Identify which cell holds the provided text, then report its [X, Y] central coordinate. 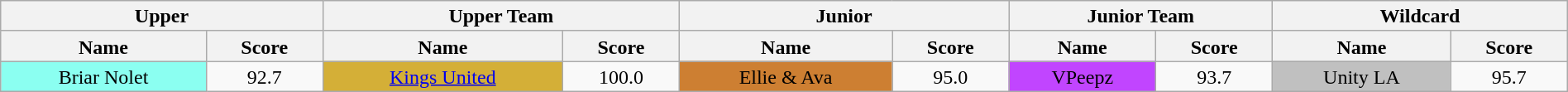
Unity LA [1361, 76]
Junior [844, 17]
Briar Nolet [103, 76]
100.0 [620, 76]
93.7 [1214, 76]
95.7 [1508, 76]
92.7 [265, 76]
VPeepz [1083, 76]
Ellie & Ava [786, 76]
Kings United [442, 76]
95.0 [951, 76]
Junior Team [1141, 17]
Upper Team [501, 17]
Upper [162, 17]
Wildcard [1421, 17]
